Search for the cell housing the specified text and yield its [x, y] center coordinate. 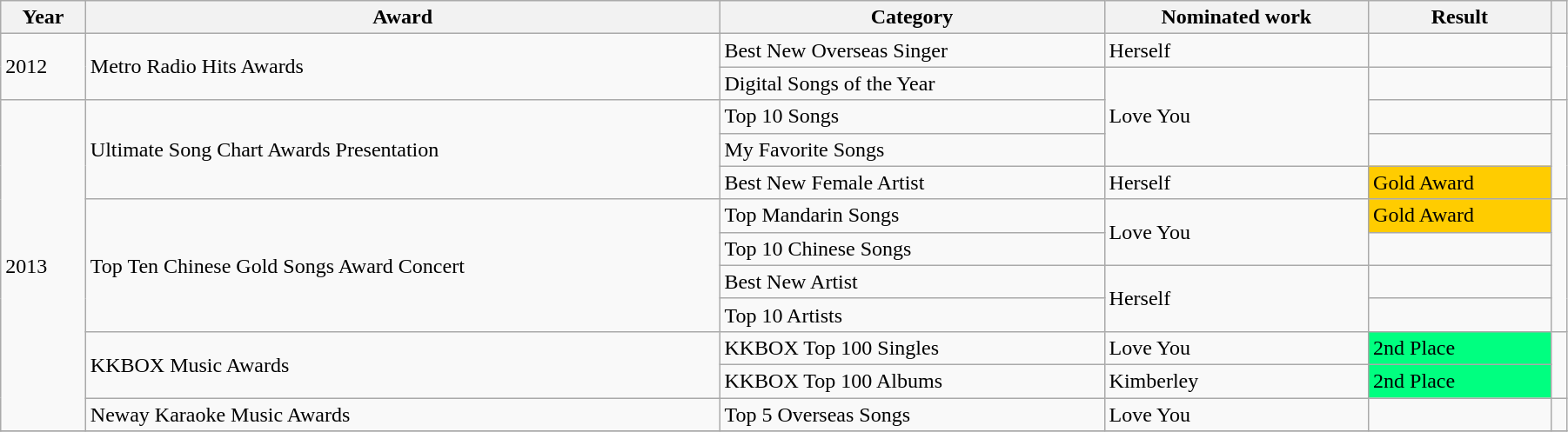
KKBOX Music Awards [402, 364]
Kimberley [1236, 381]
Top Mandarin Songs [912, 216]
Top 10 Artists [912, 315]
KKBOX Top 100 Albums [912, 381]
Top Ten Chinese Gold Songs Award Concert [402, 265]
Best New Female Artist [912, 183]
Award [402, 17]
Best New Artist [912, 282]
Top 10 Chinese Songs [912, 249]
Neway Karaoke Music Awards [402, 415]
My Favorite Songs [912, 150]
2012 [44, 67]
Metro Radio Hits Awards [402, 67]
Ultimate Song Chart Awards Presentation [402, 150]
Top 10 Songs [912, 116]
Best New Overseas Singer [912, 50]
Result [1460, 17]
Top 5 Overseas Songs [912, 415]
Year [44, 17]
2013 [44, 266]
Nominated work [1236, 17]
Digital Songs of the Year [912, 83]
Category [912, 17]
KKBOX Top 100 Singles [912, 348]
